Determine the (x, y) coordinate at the center of the cell enclosing the given text.  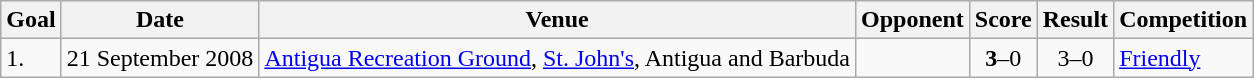
Competition (1184, 20)
Date (160, 20)
Antigua Recreation Ground, St. John's, Antigua and Barbuda (558, 58)
Opponent (912, 20)
Venue (558, 20)
Goal (31, 20)
Score (1003, 20)
Friendly (1184, 58)
21 September 2008 (160, 58)
Result (1075, 20)
1. (31, 58)
